Identify which cell holds the provided text, then report its (x, y) central coordinate. 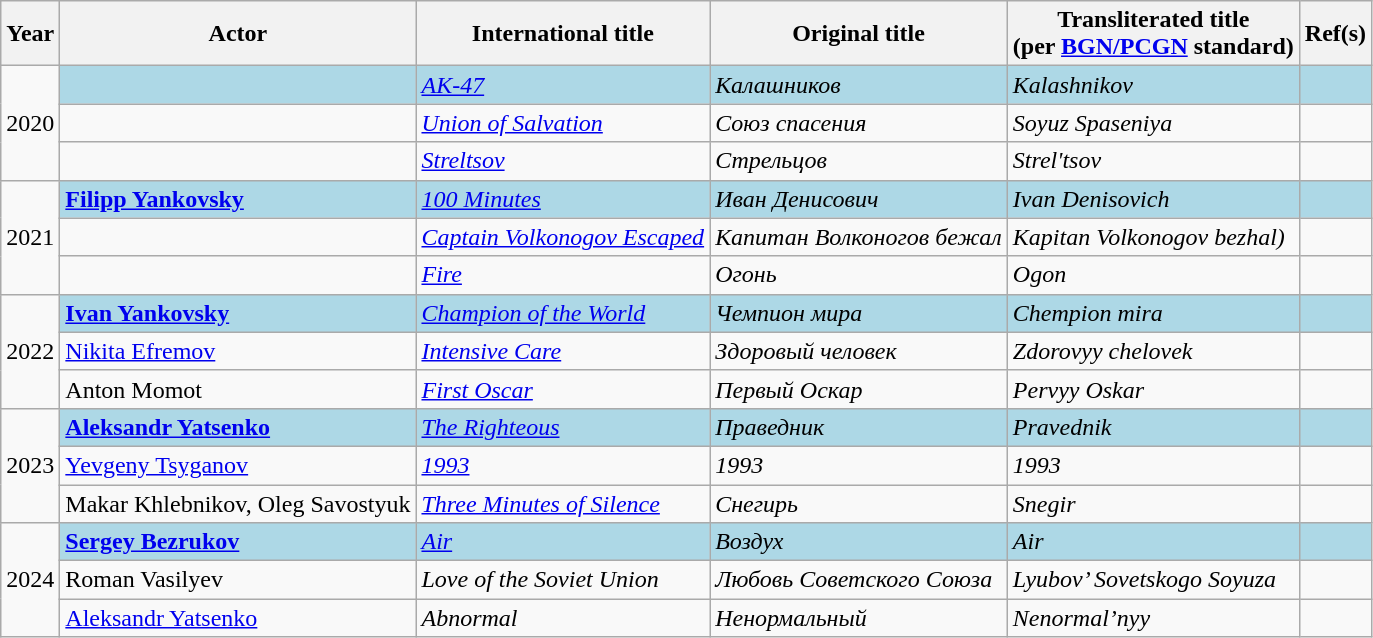
Иван Денисович (859, 199)
Soyuz Spaseniya (1153, 123)
Воздух (859, 542)
Союз спасения (859, 123)
Калашников (859, 85)
Filipp Yankovsky (238, 199)
Champion of the World (563, 313)
Снегирь (859, 503)
Actor (238, 34)
2020 (30, 123)
Chempion mira (1153, 313)
Первый Оскар (859, 389)
Yevgeny Tsyganov (238, 465)
Lyubov’ Sovetskogo Soyuza (1153, 580)
Snegir (1153, 503)
Kapitan Volkonogov bezhal) (1153, 237)
Здоровый человек (859, 351)
2022 (30, 351)
Nenormal’nyy (1153, 618)
Ref(s) (1335, 34)
Original title (859, 34)
2023 (30, 465)
AK-47 (563, 85)
Fire (563, 275)
100 Minutes (563, 199)
Любовь Советского Союза (859, 580)
Captain Volkonogov Escaped (563, 237)
International title (563, 34)
Year (30, 34)
2021 (30, 237)
Anton Momot (238, 389)
Огонь (859, 275)
Love of the Soviet Union (563, 580)
Ненормальный (859, 618)
Pervyy Oskar (1153, 389)
Ivan Yankovsky (238, 313)
Makar Khlebnikov, Oleg Savostyuk (238, 503)
Zdorovyy chelovek (1153, 351)
First Oscar (563, 389)
Стрельцов (859, 161)
Kalashnikov (1153, 85)
Праведник (859, 427)
Three Minutes of Silence (563, 503)
Strel'tsov (1153, 161)
Streltsov (563, 161)
The Righteous (563, 427)
Ogon (1153, 275)
Intensive Care (563, 351)
Roman Vasilyev (238, 580)
2024 (30, 580)
Чемпион мира (859, 313)
Union of Salvation (563, 123)
Ivan Denisovich (1153, 199)
Transliterated title(per BGN/PCGN standard) (1153, 34)
Sergey Bezrukov (238, 542)
Abnormal (563, 618)
Капитан Волконогов бежал (859, 237)
Nikita Efremov (238, 351)
Pravednik (1153, 427)
